Return [x, y] of the center of cell containing provided text 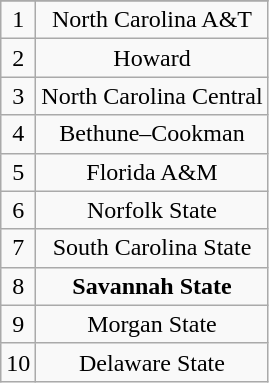
6 [18, 210]
Howard [152, 58]
1 [18, 20]
10 [18, 362]
Norfolk State [152, 210]
2 [18, 58]
North Carolina A&T [152, 20]
Bethune–Cookman [152, 134]
4 [18, 134]
5 [18, 172]
8 [18, 286]
Morgan State [152, 324]
South Carolina State [152, 248]
North Carolina Central [152, 96]
Delaware State [152, 362]
3 [18, 96]
Florida A&M [152, 172]
9 [18, 324]
Savannah State [152, 286]
7 [18, 248]
